Return (x, y) of the center of cell containing provided text 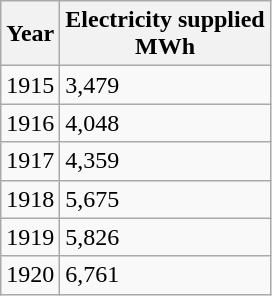
Electricity suppliedMWh (165, 34)
1916 (30, 123)
4,048 (165, 123)
1917 (30, 161)
6,761 (165, 275)
5,675 (165, 199)
5,826 (165, 237)
3,479 (165, 85)
1920 (30, 275)
1918 (30, 199)
4,359 (165, 161)
1919 (30, 237)
Year (30, 34)
1915 (30, 85)
